Output the [X, Y] coordinate of the center of the cell containing the given text.  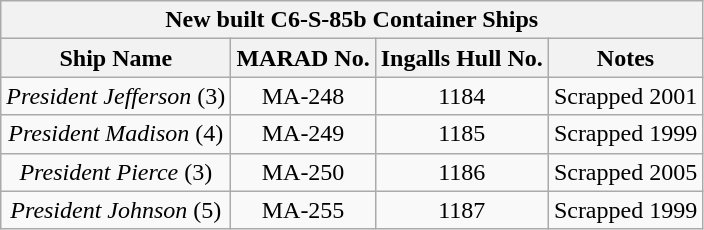
1185 [462, 134]
MA-248 [303, 96]
MA-250 [303, 172]
Ingalls Hull No. [462, 58]
President Jefferson (3) [116, 96]
1184 [462, 96]
MA-249 [303, 134]
Scrapped 2001 [625, 96]
President Johnson (5) [116, 210]
New built C6-S-85b Container Ships [352, 20]
MA-255 [303, 210]
President Pierce (3) [116, 172]
President Madison (4) [116, 134]
1186 [462, 172]
Notes [625, 58]
Scrapped 2005 [625, 172]
1187 [462, 210]
Ship Name [116, 58]
MARAD No. [303, 58]
